Detect which cell encompasses the target text, then output its [X, Y] center coordinate. 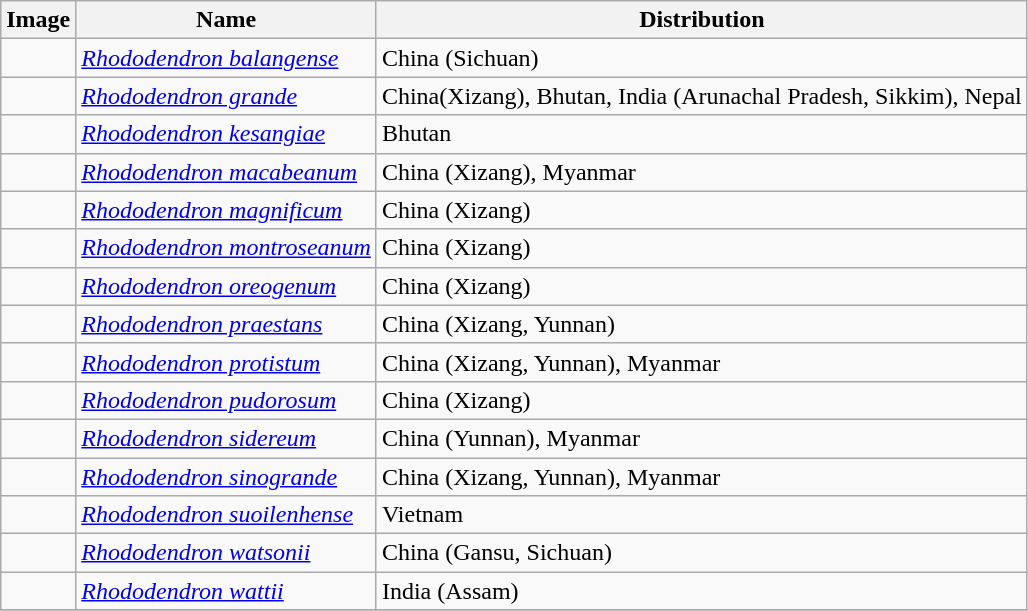
Rhododendron pudorosum [226, 400]
Rhododendron balangense [226, 58]
China (Gansu, Sichuan) [702, 553]
Name [226, 20]
Rhododendron oreogenum [226, 286]
China (Sichuan) [702, 58]
Rhododendron kesangiae [226, 134]
China (Xizang, Yunnan) [702, 324]
Image [38, 20]
Rhododendron sinogrande [226, 477]
Rhododendron wattii [226, 591]
Rhododendron grande [226, 96]
China (Xizang), Myanmar [702, 172]
China(Xizang), Bhutan, India (Arunachal Pradesh, Sikkim), Nepal [702, 96]
Rhododendron suoilenhense [226, 515]
Rhododendron praestans [226, 324]
India (Assam) [702, 591]
Rhododendron montroseanum [226, 248]
Bhutan [702, 134]
Rhododendron sidereum [226, 438]
Vietnam [702, 515]
Rhododendron macabeanum [226, 172]
Rhododendron watsonii [226, 553]
Rhododendron magnificum [226, 210]
China (Yunnan), Myanmar [702, 438]
Distribution [702, 20]
Rhododendron protistum [226, 362]
